For the text-containing cell, return its midpoint in (x, y) coordinate format. 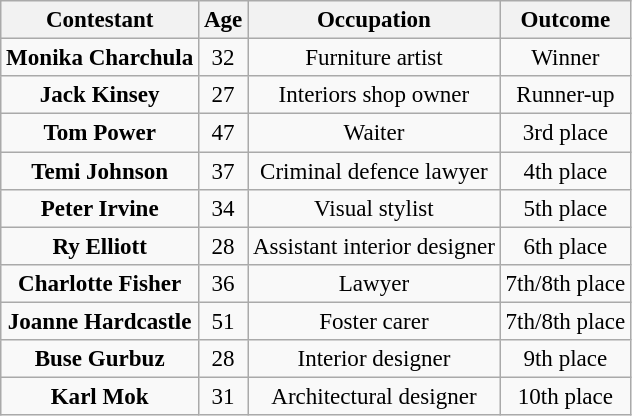
Interiors shop owner (374, 95)
Assistant interior designer (374, 246)
31 (224, 397)
34 (224, 209)
27 (224, 95)
Age (224, 20)
Ry Elliott (100, 246)
Waiter (374, 133)
Karl Mok (100, 397)
47 (224, 133)
6th place (565, 246)
36 (224, 284)
Interior designer (374, 359)
Outcome (565, 20)
Lawyer (374, 284)
Furniture artist (374, 58)
Tom Power (100, 133)
10th place (565, 397)
Criminal defence lawyer (374, 171)
Visual stylist (374, 209)
Runner-up (565, 95)
9th place (565, 359)
Charlotte Fisher (100, 284)
3rd place (565, 133)
Peter Irvine (100, 209)
Contestant (100, 20)
Joanne Hardcastle (100, 322)
51 (224, 322)
Temi Johnson (100, 171)
Occupation (374, 20)
Foster carer (374, 322)
5th place (565, 209)
Winner (565, 58)
4th place (565, 171)
Monika Charchula (100, 58)
Buse Gurbuz (100, 359)
Jack Kinsey (100, 95)
37 (224, 171)
Architectural designer (374, 397)
32 (224, 58)
